Extract the [x, y] coordinate from the center of the cell holding the provided text.  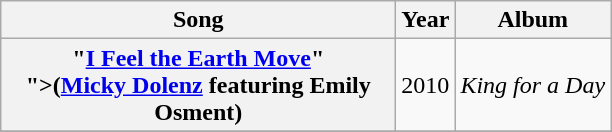
Song [198, 20]
Year [426, 20]
"I Feel the Earth Move"">(Micky Dolenz featuring Emily Osment) [198, 85]
Album [533, 20]
2010 [426, 85]
King for a Day [533, 85]
